Provide the [x, y] coordinate of the cell's center where the given text is located.  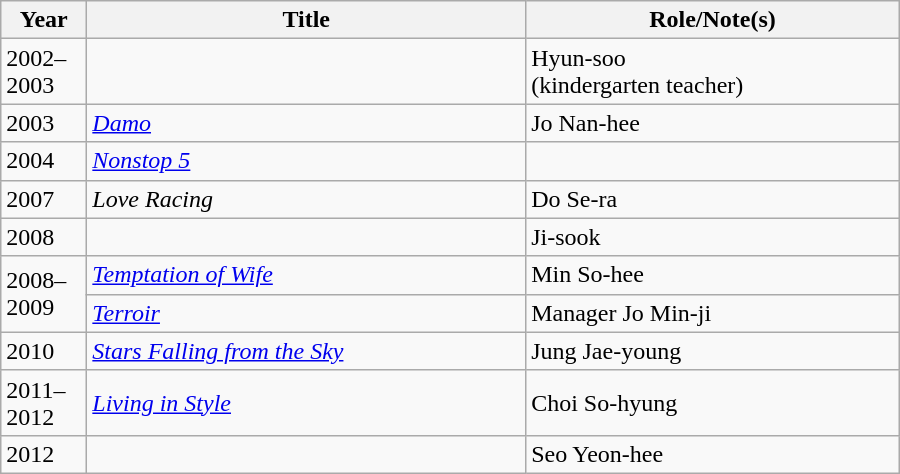
Seo Yeon-hee [713, 454]
2007 [44, 199]
Hyun-soo(kindergarten teacher) [713, 72]
Temptation of Wife [306, 275]
Role/Note(s) [713, 20]
2004 [44, 161]
Jo Nan-hee [713, 123]
Stars Falling from the Sky [306, 351]
Choi So-hyung [713, 402]
Nonstop 5 [306, 161]
2003 [44, 123]
2012 [44, 454]
Min So-hee [713, 275]
Living in Style [306, 402]
2002–2003 [44, 72]
Year [44, 20]
Title [306, 20]
Jung Jae-young [713, 351]
2008–2009 [44, 294]
2010 [44, 351]
2011–2012 [44, 402]
Terroir [306, 313]
Love Racing [306, 199]
Manager Jo Min-ji [713, 313]
2008 [44, 237]
Ji-sook [713, 237]
Do Se-ra [713, 199]
Damo [306, 123]
